For the text-containing cell, return its midpoint in [X, Y] coordinate format. 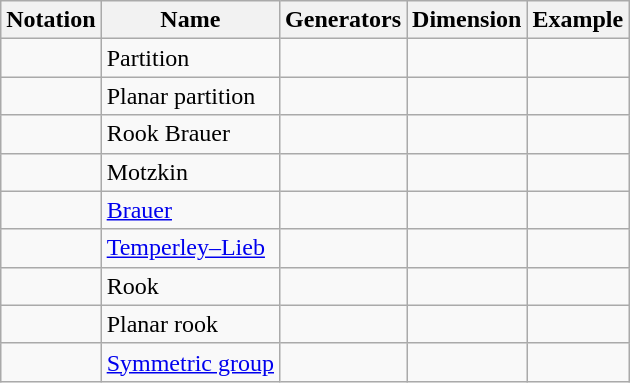
Name [190, 20]
Planar partition [190, 96]
Dimension [467, 20]
Rook Brauer [190, 134]
Planar rook [190, 324]
Generators [344, 20]
Temperley–Lieb [190, 248]
Notation [51, 20]
Example [578, 20]
Symmetric group [190, 362]
Motzkin [190, 172]
Partition [190, 58]
Rook [190, 286]
Brauer [190, 210]
